Locate the cell with the specified text and output its [x, y] center coordinate. 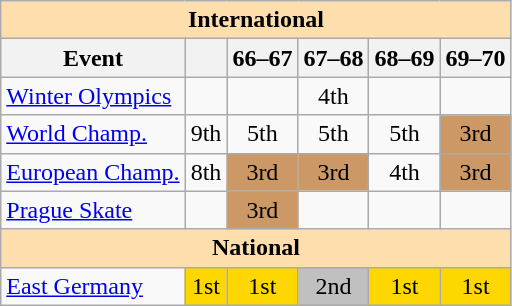
Prague Skate [93, 210]
East Germany [93, 286]
8th [206, 172]
66–67 [262, 58]
Event [93, 58]
European Champ. [93, 172]
9th [206, 134]
2nd [334, 286]
68–69 [404, 58]
World Champ. [93, 134]
National [256, 248]
69–70 [476, 58]
Winter Olympics [93, 96]
International [256, 20]
67–68 [334, 58]
